From the cell containing the given text, extract its center point as [x, y] coordinate. 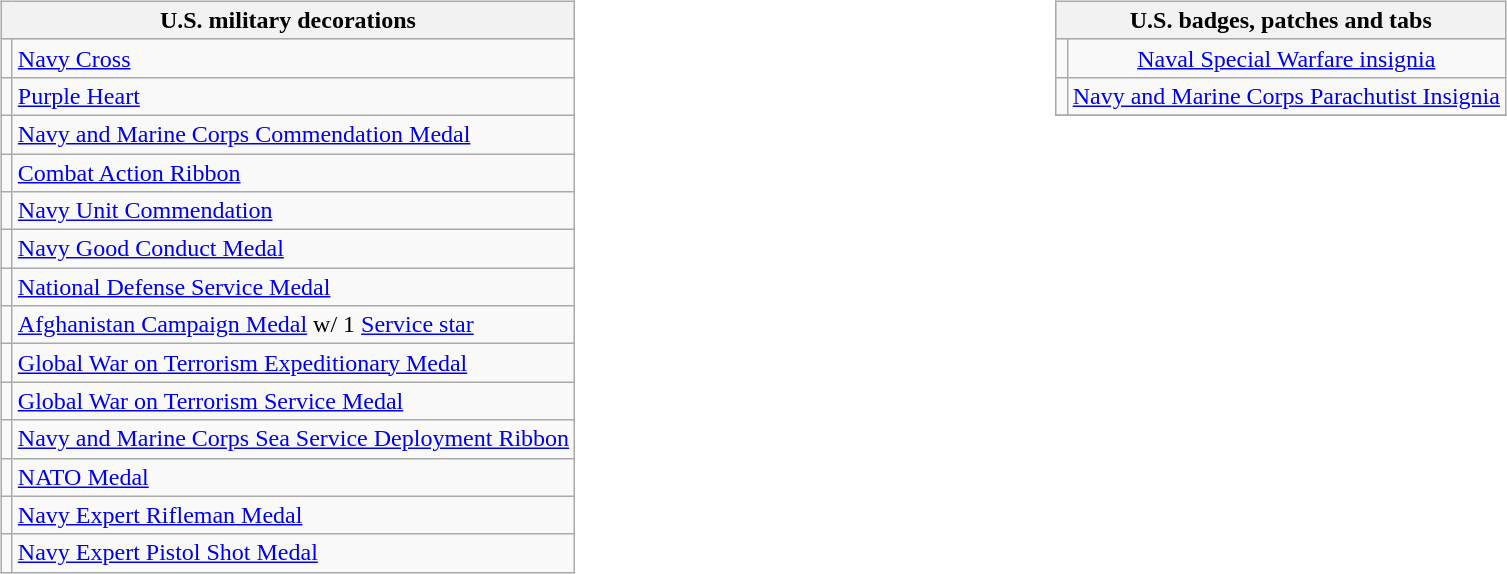
Purple Heart [293, 96]
NATO Medal [293, 477]
U.S. military decorations [288, 20]
National Defense Service Medal [293, 287]
Navy and Marine Corps Commendation Medal [293, 134]
Global War on Terrorism Expeditionary Medal [293, 363]
Naval Special Warfare insignia [1286, 58]
Navy and Marine Corps Sea Service Deployment Ribbon [293, 439]
Navy Expert Pistol Shot Medal [293, 553]
Navy and Marine Corps Parachutist Insignia [1286, 96]
Navy Good Conduct Medal [293, 249]
Afghanistan Campaign Medal w/ 1 Service star [293, 325]
U.S. badges, patches and tabs [1280, 20]
Combat Action Ribbon [293, 173]
Navy Unit Commendation [293, 211]
Navy Expert Rifleman Medal [293, 515]
Global War on Terrorism Service Medal [293, 401]
Navy Cross [293, 58]
